Find where the given text appears and provide that cell's center as (x, y) coordinate. 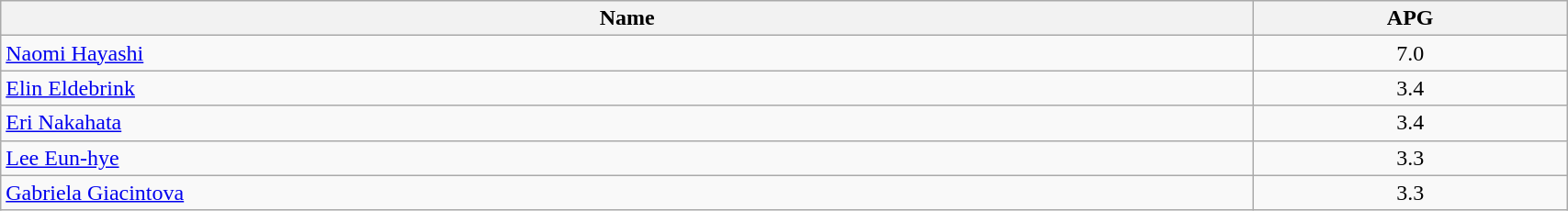
Gabriela Giacintova (627, 193)
Eri Nakahata (627, 123)
Lee Eun-hye (627, 158)
Naomi Hayashi (627, 53)
7.0 (1411, 53)
APG (1411, 18)
Name (627, 18)
Elin Eldebrink (627, 88)
